Extract the (x, y) coordinate from the center of the cell holding the provided text.  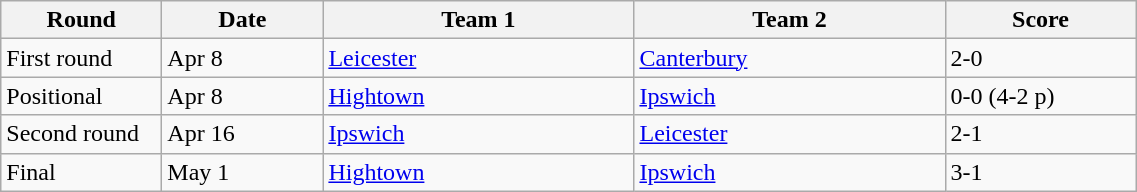
Date (242, 20)
May 1 (242, 172)
2-0 (1040, 58)
Final (82, 172)
Score (1040, 20)
Apr 16 (242, 134)
Team 1 (478, 20)
Second round (82, 134)
3-1 (1040, 172)
2-1 (1040, 134)
First round (82, 58)
Team 2 (790, 20)
Round (82, 20)
Positional (82, 96)
0-0 (4-2 p) (1040, 96)
Canterbury (790, 58)
